Determine the (x, y) coordinate at the center of the cell enclosing the given text.  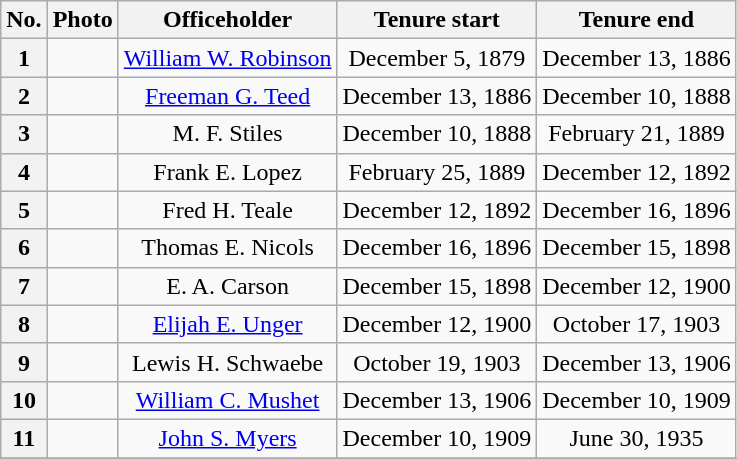
7 (24, 286)
10 (24, 400)
4 (24, 172)
William C. Mushet (228, 400)
5 (24, 210)
No. (24, 20)
Photo (82, 20)
2 (24, 96)
February 25, 1889 (437, 172)
Freeman G. Teed (228, 96)
October 17, 1903 (637, 324)
M. F. Stiles (228, 134)
December 5, 1879 (437, 58)
1 (24, 58)
Tenure start (437, 20)
8 (24, 324)
February 21, 1889 (637, 134)
John S. Myers (228, 438)
6 (24, 248)
11 (24, 438)
Lewis H. Schwaebe (228, 362)
Frank E. Lopez (228, 172)
Thomas E. Nicols (228, 248)
E. A. Carson (228, 286)
Tenure end (637, 20)
3 (24, 134)
Elijah E. Unger (228, 324)
June 30, 1935 (637, 438)
Fred H. Teale (228, 210)
Officeholder (228, 20)
9 (24, 362)
October 19, 1903 (437, 362)
William W. Robinson (228, 58)
